Output the (x, y) coordinate of the center of the cell containing the given text.  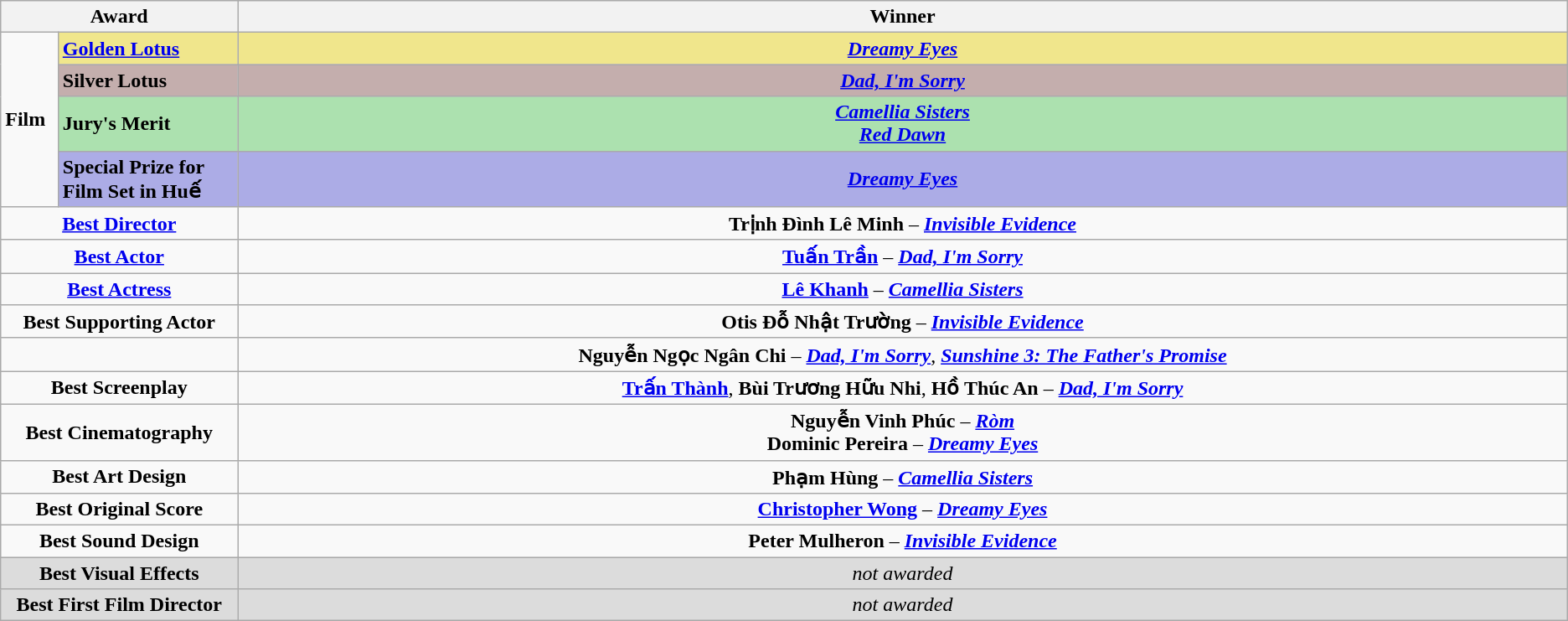
Nguyễn Ngọc Ngân Chi – Dad, I'm Sorry, Sunshine 3: The Father's Promise (903, 354)
Film (30, 120)
Best Actress (119, 289)
Winner (903, 17)
Golden Lotus (147, 49)
Tuấn Trần – Dad, I'm Sorry (903, 256)
Camellia SistersRed Dawn (903, 124)
Jury's Merit (147, 124)
Phạm Hùng – Camellia Sisters (903, 477)
Best First Film Director (119, 605)
Best Actor (119, 256)
Trịnh Đình Lê Minh – Invisible Evidence (903, 224)
Best Visual Effects (119, 573)
Dad, I'm Sorry (903, 80)
Otis Đỗ Nhật Trường – Invisible Evidence (903, 322)
Trấn Thành, Bùi Trương Hữu Nhi, Hồ Thúc An – Dad, I'm Sorry (903, 388)
Best Cinematography (119, 432)
Special Prize for Film Set in Huế (147, 179)
Best Screenplay (119, 388)
Silver Lotus (147, 80)
Lê Khanh – Camellia Sisters (903, 289)
Award (119, 17)
Nguyễn Vinh Phúc – RòmDominic Pereira – Dreamy Eyes (903, 432)
Christopher Wong – Dreamy Eyes (903, 510)
Best Director (119, 224)
Best Art Design (119, 477)
Best Sound Design (119, 541)
Best Original Score (119, 510)
Best Supporting Actor (119, 322)
Peter Mulheron – Invisible Evidence (903, 541)
